Capture the cell that displays the provided text and extract its [x, y] central coordinate. 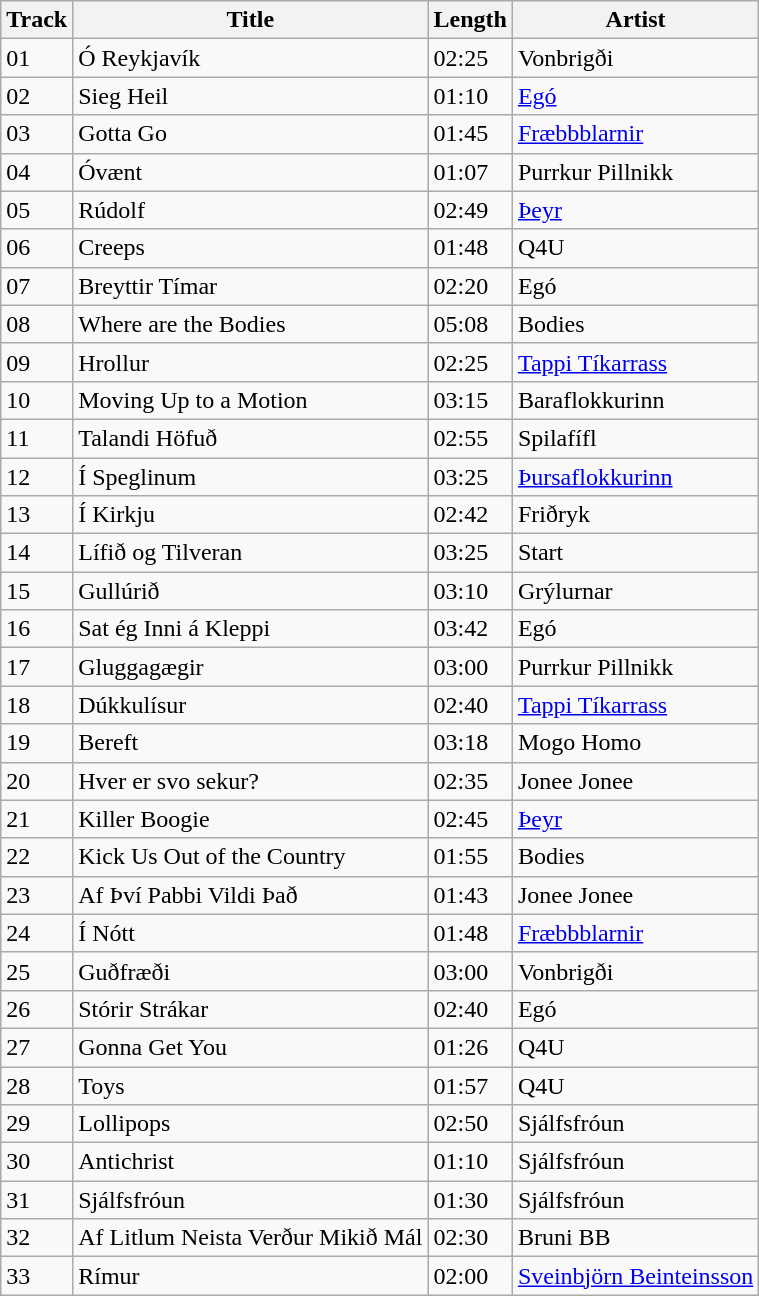
04 [37, 172]
09 [37, 362]
Rúdolf [250, 210]
Sveinbjörn Beinteinsson [635, 1276]
15 [37, 591]
01 [37, 58]
Friðryk [635, 515]
01:57 [470, 1085]
Start [635, 553]
Gotta Go [250, 134]
01:30 [470, 1200]
Gonna Get You [250, 1047]
Sieg Heil [250, 96]
Talandi Höfuð [250, 438]
01:55 [470, 857]
03 [37, 134]
03:10 [470, 591]
31 [37, 1200]
02:30 [470, 1238]
18 [37, 705]
02:35 [470, 781]
Lífið og Tilveran [250, 553]
02:00 [470, 1276]
Gluggagægir [250, 667]
07 [37, 286]
Moving Up to a Motion [250, 400]
29 [37, 1124]
21 [37, 819]
Hrollur [250, 362]
17 [37, 667]
23 [37, 895]
03:18 [470, 743]
06 [37, 248]
Sat ég Inni á Kleppi [250, 629]
25 [37, 971]
Kick Us Out of the Country [250, 857]
05 [37, 210]
Artist [635, 20]
Í Kirkju [250, 515]
Toys [250, 1085]
05:08 [470, 324]
03:15 [470, 400]
Gullúrið [250, 591]
Dúkkulísur [250, 705]
Óvænt [250, 172]
Track [37, 20]
01:26 [470, 1047]
Í Nótt [250, 933]
Af Litlum Neista Verður Mikið Mál [250, 1238]
13 [37, 515]
20 [37, 781]
Bereft [250, 743]
Spilafífl [635, 438]
01:07 [470, 172]
30 [37, 1162]
16 [37, 629]
03:42 [470, 629]
Þursaflokkurinn [635, 477]
Af Því Pabbi Vildi Það [250, 895]
01:43 [470, 895]
02:50 [470, 1124]
08 [37, 324]
01:45 [470, 134]
Guðfræði [250, 971]
Mogo Homo [635, 743]
33 [37, 1276]
Antichrist [250, 1162]
Í Speglinum [250, 477]
22 [37, 857]
11 [37, 438]
Length [470, 20]
Lollipops [250, 1124]
32 [37, 1238]
Rímur [250, 1276]
02:45 [470, 819]
12 [37, 477]
Title [250, 20]
02 [37, 96]
26 [37, 1009]
Killer Boogie [250, 819]
14 [37, 553]
Ó Reykjavík [250, 58]
Breyttir Tímar [250, 286]
02:42 [470, 515]
Where are the Bodies [250, 324]
Baraflokkurinn [635, 400]
Stórir Strákar [250, 1009]
02:49 [470, 210]
Creeps [250, 248]
Hver er svo sekur? [250, 781]
27 [37, 1047]
02:20 [470, 286]
Grýlurnar [635, 591]
10 [37, 400]
02:55 [470, 438]
19 [37, 743]
Bruni BB [635, 1238]
24 [37, 933]
28 [37, 1085]
